Output the (X, Y) coordinate of the center of the cell containing the given text.  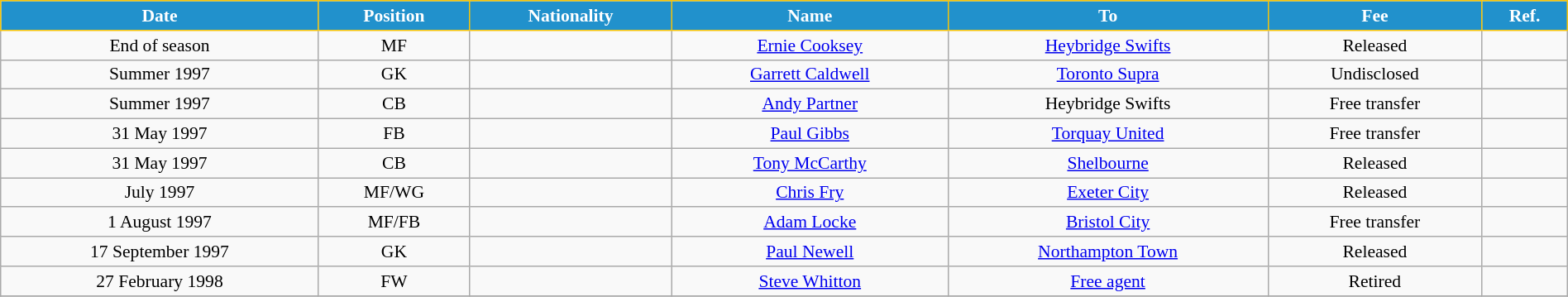
Exeter City (1108, 193)
Shelbourne (1108, 163)
Paul Newell (810, 251)
MF/FB (394, 223)
1 August 1997 (160, 223)
FB (394, 134)
Retired (1374, 281)
Bristol City (1108, 223)
FW (394, 281)
17 September 1997 (160, 251)
Nationality (571, 16)
Chris Fry (810, 193)
Northampton Town (1108, 251)
Ernie Cooksey (810, 46)
Torquay United (1108, 134)
MF/WG (394, 193)
Free agent (1108, 281)
Andy Partner (810, 104)
Tony McCarthy (810, 163)
Adam Locke (810, 223)
Steve Whitton (810, 281)
Name (810, 16)
Undisclosed (1374, 74)
Garrett Caldwell (810, 74)
MF (394, 46)
Position (394, 16)
End of season (160, 46)
Ref. (1525, 16)
Paul Gibbs (810, 134)
Date (160, 16)
Toronto Supra (1108, 74)
Fee (1374, 16)
27 February 1998 (160, 281)
July 1997 (160, 193)
To (1108, 16)
